Capture the cell that displays the provided text and extract its [X, Y] central coordinate. 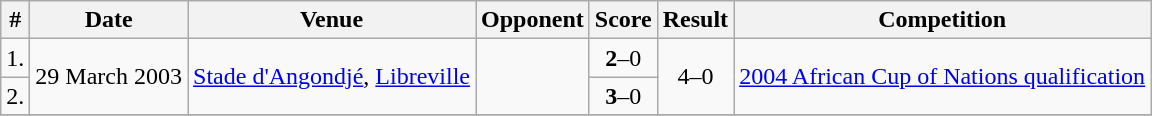
2–0 [623, 58]
Venue [332, 20]
29 March 2003 [109, 77]
Opponent [533, 20]
Result [695, 20]
# [16, 20]
4–0 [695, 77]
Date [109, 20]
Score [623, 20]
1. [16, 58]
2004 African Cup of Nations qualification [942, 77]
Stade d'Angondjé, Libreville [332, 77]
2. [16, 96]
3–0 [623, 96]
Competition [942, 20]
